Return (X, Y) of the center of cell containing provided text 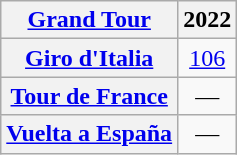
Vuelta a España (90, 134)
Giro d'Italia (90, 58)
106 (208, 58)
Tour de France (90, 96)
2022 (208, 20)
Grand Tour (90, 20)
